Provide the (X, Y) coordinate of the cell's center where the given text is located.  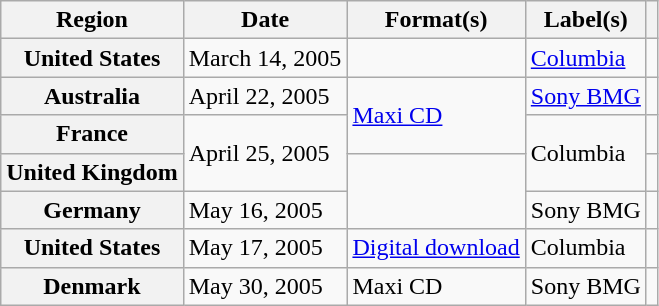
Germany (92, 210)
March 14, 2005 (265, 58)
Australia (92, 96)
May 16, 2005 (265, 210)
Digital download (436, 248)
Format(s) (436, 20)
France (92, 134)
April 22, 2005 (265, 96)
May 30, 2005 (265, 286)
Label(s) (586, 20)
May 17, 2005 (265, 248)
Date (265, 20)
United Kingdom (92, 172)
Region (92, 20)
April 25, 2005 (265, 153)
Denmark (92, 286)
